Extract the [x, y] coordinate from the center of the cell holding the provided text.  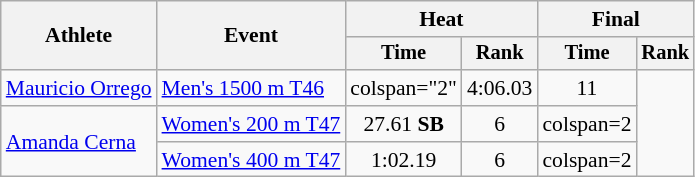
Heat [441, 19]
4:06.03 [500, 88]
Mauricio Orrego [79, 88]
Athlete [79, 36]
Men's 1500 m T46 [252, 88]
6 [500, 124]
27.61 SB [404, 124]
11 [586, 88]
Women's 200 m T47 [252, 124]
Final [616, 19]
colspan="2" [404, 88]
Amanda Cerna [79, 142]
colspan=2 [586, 124]
Event [252, 36]
